Output the [X, Y] coordinate of the center of the cell containing the given text.  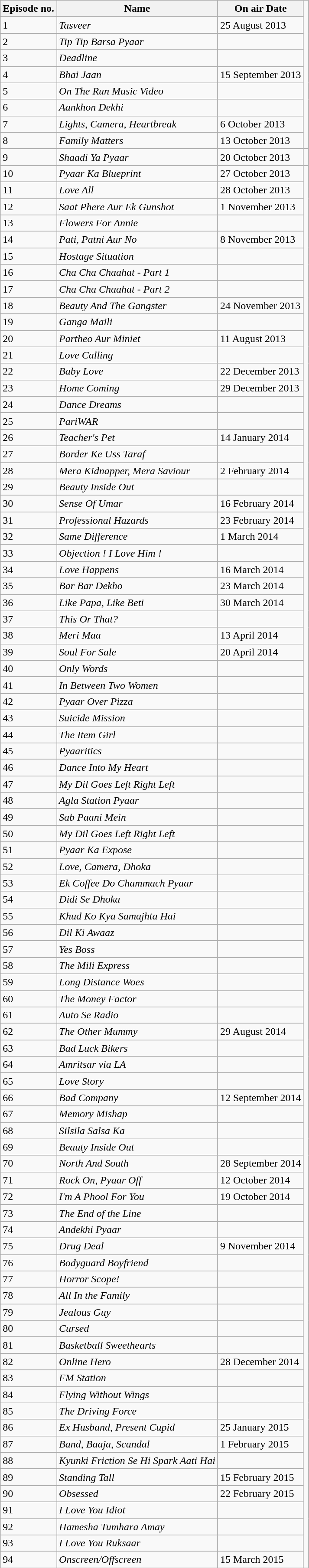
14 [29, 240]
50 [29, 834]
57 [29, 949]
55 [29, 916]
28 October 2013 [260, 190]
11 August 2013 [260, 339]
2 February 2014 [260, 470]
Cha Cha Chaahat - Part 2 [137, 289]
16 February 2014 [260, 504]
53 [29, 883]
52 [29, 867]
42 [29, 701]
20 [29, 339]
92 [29, 1526]
54 [29, 900]
45 [29, 751]
21 [29, 355]
Pati, Patni Aur No [137, 240]
All In the Family [137, 1296]
Beauty And The Gangster [137, 306]
Only Words [137, 668]
The End of the Line [137, 1213]
15 September 2013 [260, 75]
Mera Kidnapper, Mera Saviour [137, 470]
94 [29, 1560]
Pyaar Ka Blueprint [137, 173]
3 [29, 58]
The Money Factor [137, 998]
Like Papa, Like Beti [137, 603]
Love Story [137, 1081]
6 October 2013 [260, 124]
7 [29, 124]
Lights, Camera, Heartbreak [137, 124]
34 [29, 570]
Meri Maa [137, 636]
13 April 2014 [260, 636]
Bar Bar Dekho [137, 586]
23 February 2014 [260, 520]
44 [29, 735]
58 [29, 965]
86 [29, 1428]
12 [29, 207]
Teacher's Pet [137, 437]
Objection ! I Love Him ! [137, 553]
89 [29, 1477]
Long Distance Woes [137, 982]
1 February 2015 [260, 1444]
Shaadi Ya Pyaar [137, 157]
26 [29, 437]
76 [29, 1263]
Aankhon Dekhi [137, 108]
80 [29, 1329]
Didi Se Dhoka [137, 900]
73 [29, 1213]
Tasveer [137, 25]
75 [29, 1246]
Bodyguard Boyfriend [137, 1263]
Memory Mishap [137, 1114]
Jealous Guy [137, 1312]
The Mili Express [137, 965]
Home Coming [137, 388]
28 September 2014 [260, 1164]
15 [29, 256]
16 March 2014 [260, 570]
Tip Tip Barsa Pyaar [137, 42]
28 December 2014 [260, 1362]
Basketball Sweethearts [137, 1345]
62 [29, 1032]
Dil Ki Awaaz [137, 932]
38 [29, 636]
Saat Phere Aur Ek Gunshot [137, 207]
12 September 2014 [260, 1098]
8 [29, 140]
Band, Baaja, Scandal [137, 1444]
70 [29, 1164]
Rock On, Pyaar Off [137, 1180]
Hostage Situation [137, 256]
29 December 2013 [260, 388]
Dance Into My Heart [137, 768]
11 [29, 190]
19 [29, 322]
1 March 2014 [260, 537]
Obsessed [137, 1493]
20 April 2014 [260, 652]
68 [29, 1131]
47 [29, 784]
On air Date [260, 9]
Professional Hazards [137, 520]
25 August 2013 [260, 25]
35 [29, 586]
40 [29, 668]
13 [29, 223]
In Between Two Women [137, 685]
37 [29, 619]
23 [29, 388]
Bad Luck Bikers [137, 1048]
Ek Coffee Do Chammach Pyaar [137, 883]
Amritsar via LA [137, 1065]
39 [29, 652]
8 November 2013 [260, 240]
Dance Dreams [137, 404]
Flying Without Wings [137, 1395]
48 [29, 801]
72 [29, 1196]
15 February 2015 [260, 1477]
2 [29, 42]
Drug Deal [137, 1246]
19 October 2014 [260, 1196]
20 October 2013 [260, 157]
Sense Of Umar [137, 504]
Love All [137, 190]
1 [29, 25]
Ganga Maili [137, 322]
88 [29, 1460]
Pyaar Ka Expose [137, 850]
74 [29, 1229]
10 [29, 173]
9 November 2014 [260, 1246]
I'm A Phool For You [137, 1196]
4 [29, 75]
31 [29, 520]
22 [29, 372]
29 August 2014 [260, 1032]
13 October 2013 [260, 140]
65 [29, 1081]
Auto Se Radio [137, 1015]
6 [29, 108]
12 October 2014 [260, 1180]
9 [29, 157]
Cha Cha Chaahat - Part 1 [137, 273]
Episode no. [29, 9]
Flowers For Annie [137, 223]
36 [29, 603]
Family Matters [137, 140]
28 [29, 470]
51 [29, 850]
Standing Tall [137, 1477]
Pyaar Over Pizza [137, 701]
46 [29, 768]
Agla Station Pyaar [137, 801]
71 [29, 1180]
27 October 2013 [260, 173]
Love, Camera, Dhoka [137, 867]
5 [29, 91]
67 [29, 1114]
This Or That? [137, 619]
91 [29, 1510]
Khud Ko Kya Samajhta Hai [137, 916]
Same Difference [137, 537]
84 [29, 1395]
Sab Paani Mein [137, 817]
30 [29, 504]
The Other Mummy [137, 1032]
64 [29, 1065]
FM Station [137, 1378]
Love Happens [137, 570]
29 [29, 487]
The Driving Force [137, 1411]
Kyunki Friction Se Hi Spark Aati Hai [137, 1460]
93 [29, 1543]
79 [29, 1312]
17 [29, 289]
32 [29, 537]
59 [29, 982]
78 [29, 1296]
25 [29, 421]
Love Calling [137, 355]
Soul For Sale [137, 652]
Cursed [137, 1329]
56 [29, 932]
Onscreen/Offscreen [137, 1560]
27 [29, 454]
15 March 2015 [260, 1560]
49 [29, 817]
30 March 2014 [260, 603]
Partheo Aur Miniet [137, 339]
Silsila Salsa Ka [137, 1131]
22 December 2013 [260, 372]
87 [29, 1444]
61 [29, 1015]
Online Hero [137, 1362]
Yes Boss [137, 949]
66 [29, 1098]
Pyaaritics [137, 751]
Suicide Mission [137, 718]
Bad Company [137, 1098]
81 [29, 1345]
The Item Girl [137, 735]
83 [29, 1378]
41 [29, 685]
85 [29, 1411]
Deadline [137, 58]
23 March 2014 [260, 586]
Horror Scope! [137, 1279]
Hamesha Tumhara Amay [137, 1526]
69 [29, 1147]
Andekhi Pyaar [137, 1229]
16 [29, 273]
18 [29, 306]
63 [29, 1048]
25 January 2015 [260, 1428]
I Love You Idiot [137, 1510]
Bhai Jaan [137, 75]
Ex Husband, Present Cupid [137, 1428]
22 February 2015 [260, 1493]
1 November 2013 [260, 207]
60 [29, 998]
14 January 2014 [260, 437]
PariWAR [137, 421]
Name [137, 9]
On The Run Music Video [137, 91]
24 [29, 404]
43 [29, 718]
Border Ke Uss Taraf [137, 454]
24 November 2013 [260, 306]
82 [29, 1362]
I Love You Ruksaar [137, 1543]
77 [29, 1279]
North And South [137, 1164]
Baby Love [137, 372]
33 [29, 553]
90 [29, 1493]
